From the cell containing the given text, extract its center point as [X, Y] coordinate. 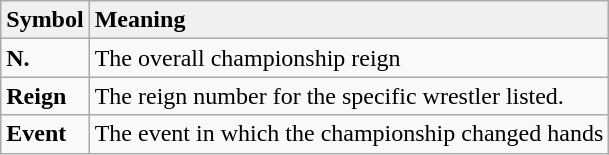
Reign [45, 96]
The overall championship reign [349, 58]
Event [45, 134]
N. [45, 58]
The event in which the championship changed hands [349, 134]
Meaning [349, 20]
The reign number for the specific wrestler listed. [349, 96]
Symbol [45, 20]
